For the text-containing cell, return its midpoint in [X, Y] coordinate format. 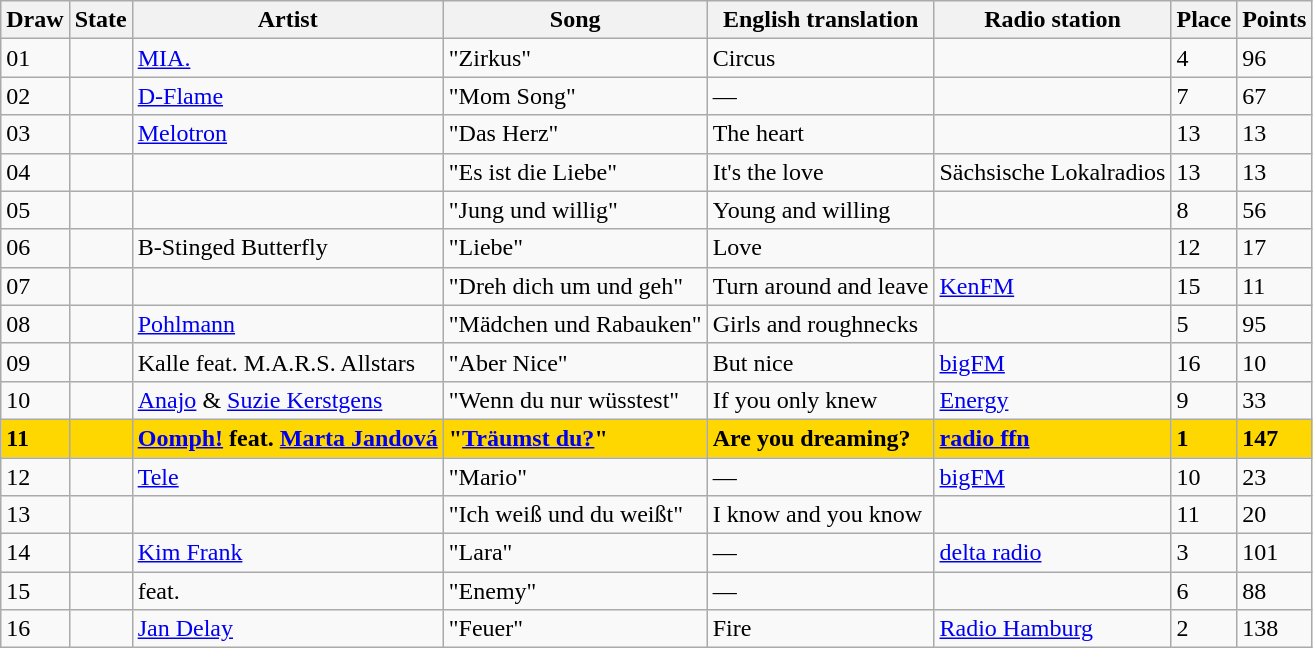
"Das Herz" [575, 134]
Artist [288, 20]
Oomph! feat. Marta Jandová [288, 438]
67 [1274, 96]
feat. [288, 591]
I know and you know [820, 515]
Love [820, 248]
1 [1204, 438]
95 [1274, 324]
The heart [820, 134]
"Zirkus" [575, 58]
B-Stinged Butterfly [288, 248]
D-Flame [288, 96]
23 [1274, 477]
06 [35, 248]
"Mom Song" [575, 96]
56 [1274, 210]
"Ich weiß und du weißt" [575, 515]
"Wenn du nur wüsstest" [575, 400]
Circus [820, 58]
147 [1274, 438]
"Lara" [575, 553]
State [100, 20]
14 [35, 553]
96 [1274, 58]
"Mädchen und Rabauken" [575, 324]
Fire [820, 629]
Radio station [1052, 20]
But nice [820, 362]
KenFM [1052, 286]
"Mario" [575, 477]
Song [575, 20]
88 [1274, 591]
03 [35, 134]
Melotron [288, 134]
"Jung und willig" [575, 210]
138 [1274, 629]
Jan Delay [288, 629]
Place [1204, 20]
Tele [288, 477]
Pohlmann [288, 324]
If you only knew [820, 400]
Points [1274, 20]
It's the love [820, 172]
Draw [35, 20]
delta radio [1052, 553]
"Dreh dich um und geh" [575, 286]
08 [35, 324]
7 [1204, 96]
Young and willing [820, 210]
Kalle feat. M.A.R.S. Allstars [288, 362]
07 [35, 286]
04 [35, 172]
Are you dreaming? [820, 438]
4 [1204, 58]
"Enemy" [575, 591]
5 [1204, 324]
6 [1204, 591]
101 [1274, 553]
Anajo & Suzie Kerstgens [288, 400]
"Träumst du?" [575, 438]
Girls and roughnecks [820, 324]
01 [35, 58]
"Aber Nice" [575, 362]
Kim Frank [288, 553]
Turn around and leave [820, 286]
02 [35, 96]
3 [1204, 553]
33 [1274, 400]
"Feuer" [575, 629]
radio ffn [1052, 438]
9 [1204, 400]
05 [35, 210]
"Liebe" [575, 248]
MIA. [288, 58]
English translation [820, 20]
20 [1274, 515]
"Es ist die Liebe" [575, 172]
09 [35, 362]
17 [1274, 248]
2 [1204, 629]
8 [1204, 210]
Radio Hamburg [1052, 629]
Sächsische Lokalradios [1052, 172]
Energy [1052, 400]
